From the cell containing the given text, extract its center point as (X, Y) coordinate. 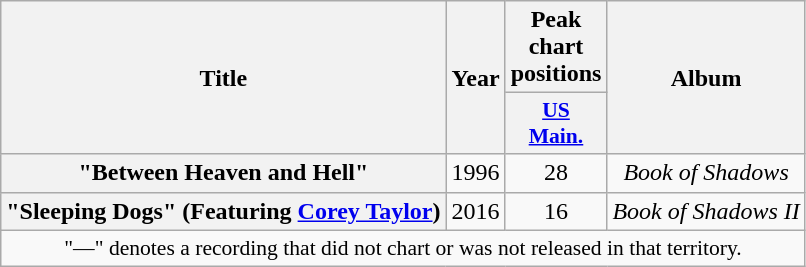
"—" denotes a recording that did not chart or was not released in that territory. (403, 248)
Peak chart positions (556, 47)
28 (556, 173)
Year (476, 78)
USMain. (556, 124)
16 (556, 211)
Title (224, 78)
Book of Shadows II (706, 211)
Book of Shadows (706, 173)
1996 (476, 173)
"Between Heaven and Hell" (224, 173)
Album (706, 78)
"Sleeping Dogs" (Featuring Corey Taylor) (224, 211)
2016 (476, 211)
